Capture the cell that displays the provided text and extract its (x, y) central coordinate. 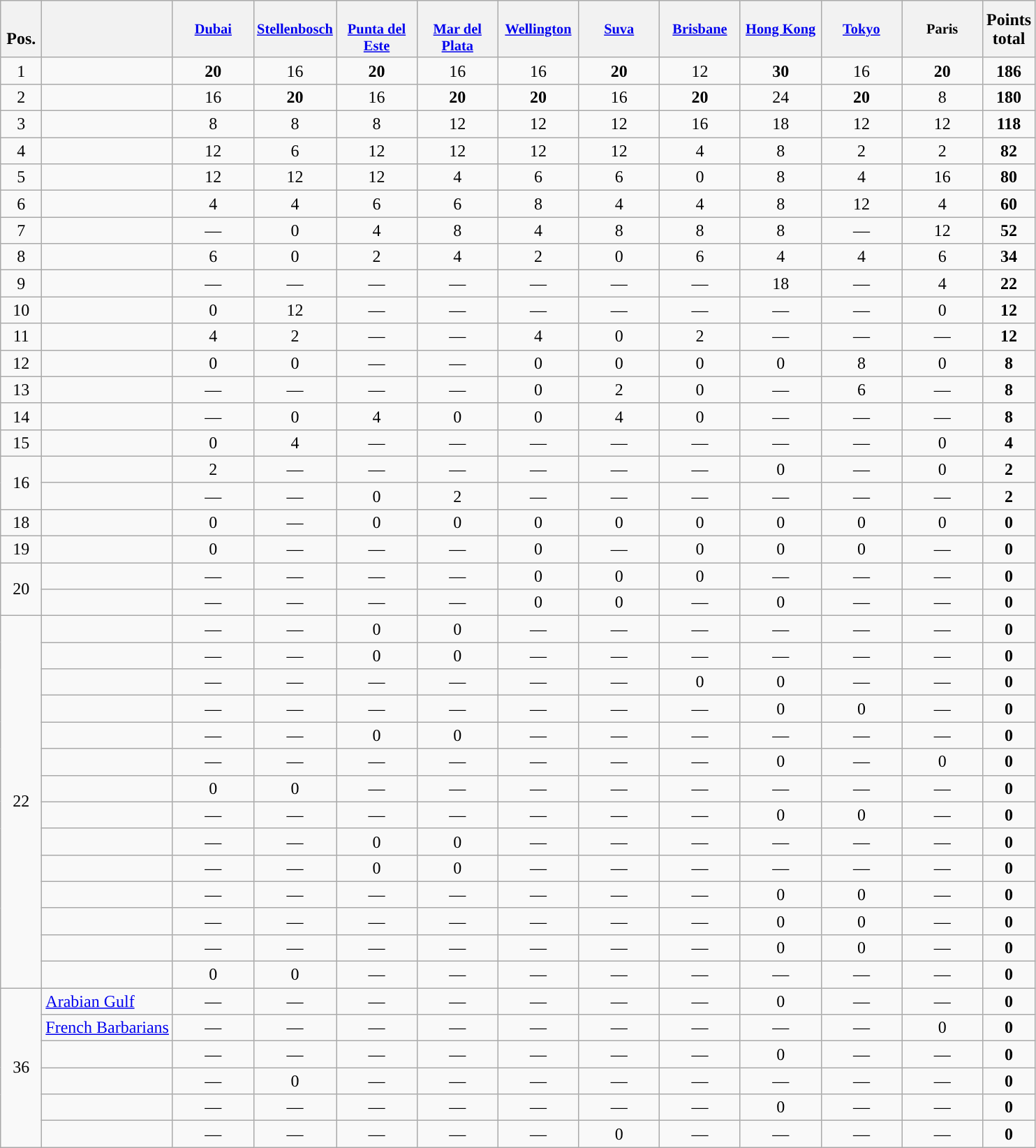
13 (21, 390)
Paris (942, 29)
5 (21, 177)
7 (21, 230)
3 (21, 124)
11 (21, 337)
36 (21, 1068)
Brisbane (700, 29)
186 (1009, 71)
9 (21, 284)
15 (21, 443)
Suva (619, 29)
Pos. (21, 29)
30 (780, 71)
Arabian Gulf (108, 1001)
14 (21, 416)
24 (780, 97)
34 (1009, 257)
60 (1009, 204)
180 (1009, 97)
82 (1009, 151)
19 (21, 550)
Wellington (538, 29)
80 (1009, 177)
Punta del Este (377, 29)
Stellenbosch (295, 29)
118 (1009, 124)
1 (21, 71)
Tokyo (861, 29)
Pointstotal (1009, 29)
Hong Kong (780, 29)
10 (21, 310)
Mar del Plata (457, 29)
French Barbarians (108, 1028)
52 (1009, 230)
Dubai (213, 29)
